Determine the (X, Y) coordinate at the center of the cell enclosing the given text.  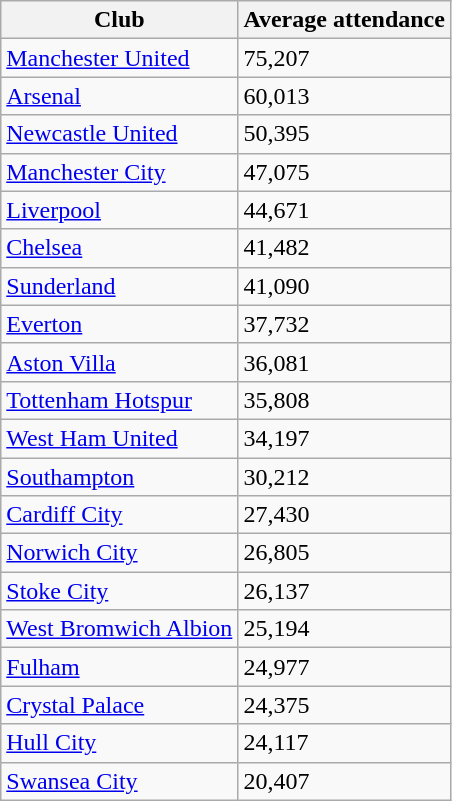
Stoke City (120, 591)
60,013 (344, 96)
41,482 (344, 248)
26,137 (344, 591)
Hull City (120, 743)
20,407 (344, 781)
Crystal Palace (120, 705)
Club (120, 20)
Chelsea (120, 248)
West Bromwich Albion (120, 629)
34,197 (344, 438)
27,430 (344, 515)
Norwich City (120, 553)
24,375 (344, 705)
Everton (120, 324)
25,194 (344, 629)
Manchester United (120, 58)
Manchester City (120, 172)
Sunderland (120, 286)
Newcastle United (120, 134)
Liverpool (120, 210)
Cardiff City (120, 515)
30,212 (344, 477)
35,808 (344, 400)
37,732 (344, 324)
36,081 (344, 362)
24,977 (344, 667)
Swansea City (120, 781)
Average attendance (344, 20)
Fulham (120, 667)
26,805 (344, 553)
75,207 (344, 58)
Arsenal (120, 96)
Aston Villa (120, 362)
50,395 (344, 134)
24,117 (344, 743)
Tottenham Hotspur (120, 400)
44,671 (344, 210)
West Ham United (120, 438)
47,075 (344, 172)
41,090 (344, 286)
Southampton (120, 477)
